Return the (x, y) coordinate for the center point of the cell that contains the specified text.  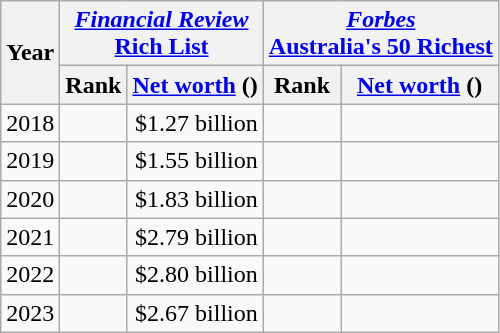
Year (30, 52)
$2.80 billion (195, 275)
2021 (30, 237)
2018 (30, 123)
2022 (30, 275)
$1.27 billion (195, 123)
$1.83 billion (195, 199)
$2.67 billion (195, 313)
Financial ReviewRich List (162, 34)
$2.79 billion (195, 237)
2019 (30, 161)
2020 (30, 199)
2023 (30, 313)
ForbesAustralia's 50 Richest (380, 34)
$1.55 billion (195, 161)
